Return the [x, y] coordinate for the center point of the cell that contains the specified text.  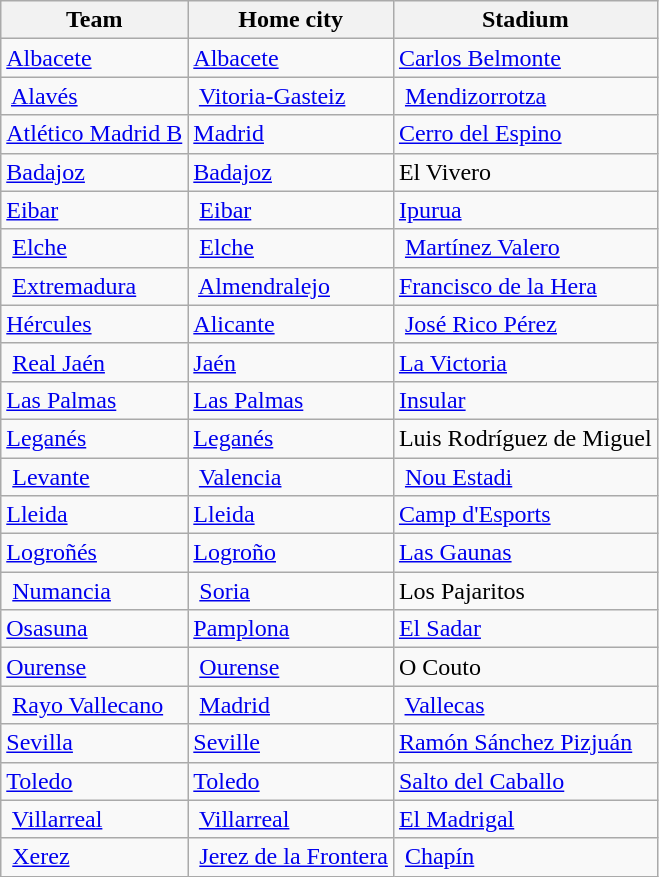
O Couto [525, 667]
Xerez [94, 857]
Logroñés [94, 553]
Team [94, 20]
Mendizorrotza [525, 96]
Vitoria-Gasteiz [291, 96]
Soria [291, 591]
Home city [291, 20]
Sevilla [94, 743]
El Vivero [525, 172]
Numancia [94, 591]
Martínez Valero [525, 248]
Vallecas [525, 705]
Jerez de la Frontera [291, 857]
Hércules [94, 324]
Pamplona [291, 629]
Real Jaén [94, 362]
Valencia [291, 477]
Insular [525, 400]
Rayo Vallecano [94, 705]
Cerro del Espino [525, 134]
Extremadura [94, 286]
Ipurua [525, 210]
Francisco de la Hera [525, 286]
Osasuna [94, 629]
El Madrigal [525, 819]
Luis Rodríguez de Miguel [525, 438]
Stadium [525, 20]
Camp d'Esports [525, 515]
Los Pajaritos [525, 591]
Alicante [291, 324]
Seville [291, 743]
La Victoria [525, 362]
Levante [94, 477]
Alavés [94, 96]
Almendralejo [291, 286]
El Sadar [525, 629]
Salto del Caballo [525, 781]
José Rico Pérez [525, 324]
Atlético Madrid B [94, 134]
Jaén [291, 362]
Logroño [291, 553]
Las Gaunas [525, 553]
Nou Estadi [525, 477]
Chapín [525, 857]
Carlos Belmonte [525, 58]
Ramón Sánchez Pizjuán [525, 743]
